Search for the cell housing the specified text and yield its (X, Y) center coordinate. 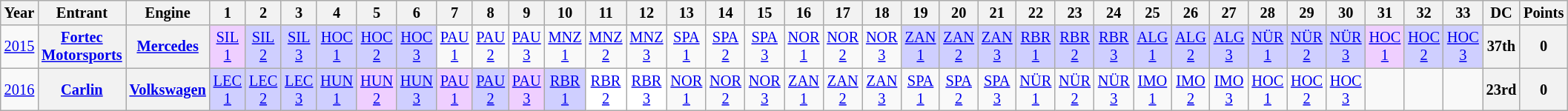
1 (228, 13)
Fortec Motorsports (82, 47)
Volkswagen (168, 90)
LEC3 (299, 90)
25 (1153, 13)
8 (491, 13)
2015 (19, 47)
27 (1229, 13)
13 (687, 13)
SIL1 (228, 47)
23rd (1501, 90)
26 (1191, 13)
24 (1114, 13)
32 (1423, 13)
2 (263, 13)
SIL2 (263, 47)
DC (1501, 13)
14 (725, 13)
37th (1501, 47)
6 (417, 13)
IMO2 (1191, 90)
18 (882, 13)
ALG3 (1229, 47)
ALG1 (1153, 47)
22 (1036, 13)
7 (455, 13)
Points (1544, 13)
HUN2 (377, 90)
Entrant (82, 13)
4 (337, 13)
5 (377, 13)
Carlin (82, 90)
15 (765, 13)
11 (606, 13)
23 (1075, 13)
16 (804, 13)
LEC2 (263, 90)
29 (1306, 13)
21 (997, 13)
12 (646, 13)
2016 (19, 90)
10 (565, 13)
MNZ1 (565, 47)
SIL3 (299, 47)
Mercedes (168, 47)
33 (1463, 13)
MNZ2 (606, 47)
MNZ3 (646, 47)
9 (526, 13)
ALG2 (1191, 47)
28 (1268, 13)
17 (842, 13)
Year (19, 13)
HUN1 (337, 90)
30 (1346, 13)
3 (299, 13)
31 (1385, 13)
Engine (168, 13)
IMO1 (1153, 90)
LEC1 (228, 90)
IMO3 (1229, 90)
20 (959, 13)
HUN3 (417, 90)
19 (921, 13)
